Locate the cell with the specified text and output its (x, y) center coordinate. 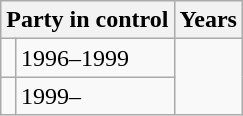
Years (208, 20)
Party in control (88, 20)
1999– (94, 96)
1996–1999 (94, 58)
